Provide the [X, Y] coordinate of the cell's center where the given text is located.  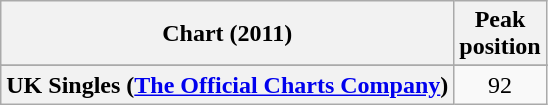
Peakposition [500, 34]
Chart (2011) [228, 34]
UK Singles (The Official Charts Company) [228, 85]
92 [500, 85]
